Extract the (X, Y) coordinate from the center of the cell holding the provided text.  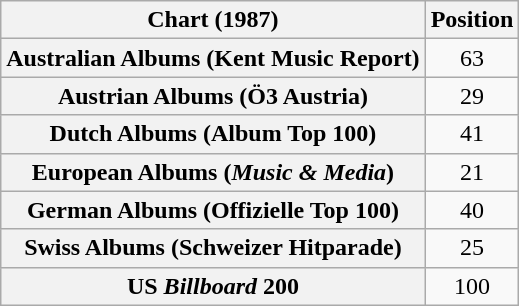
German Albums (Offizielle Top 100) (213, 210)
Australian Albums (Kent Music Report) (213, 58)
41 (472, 134)
US Billboard 200 (213, 286)
Dutch Albums (Album Top 100) (213, 134)
European Albums (Music & Media) (213, 172)
40 (472, 210)
29 (472, 96)
63 (472, 58)
Austrian Albums (Ö3 Austria) (213, 96)
21 (472, 172)
Swiss Albums (Schweizer Hitparade) (213, 248)
Chart (1987) (213, 20)
100 (472, 286)
Position (472, 20)
25 (472, 248)
